For the text-containing cell, return its midpoint in (x, y) coordinate format. 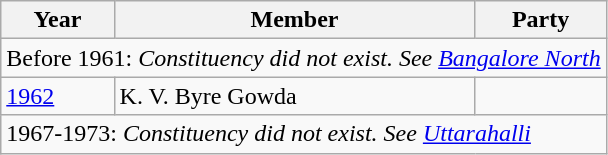
Year (58, 20)
K. V. Byre Gowda (294, 96)
Party (540, 20)
Member (294, 20)
1967-1973: Constituency did not exist. See Uttarahalli (304, 134)
1962 (58, 96)
Before 1961: Constituency did not exist. See Bangalore North (304, 58)
